Locate the cell with the specified text and output its [X, Y] center coordinate. 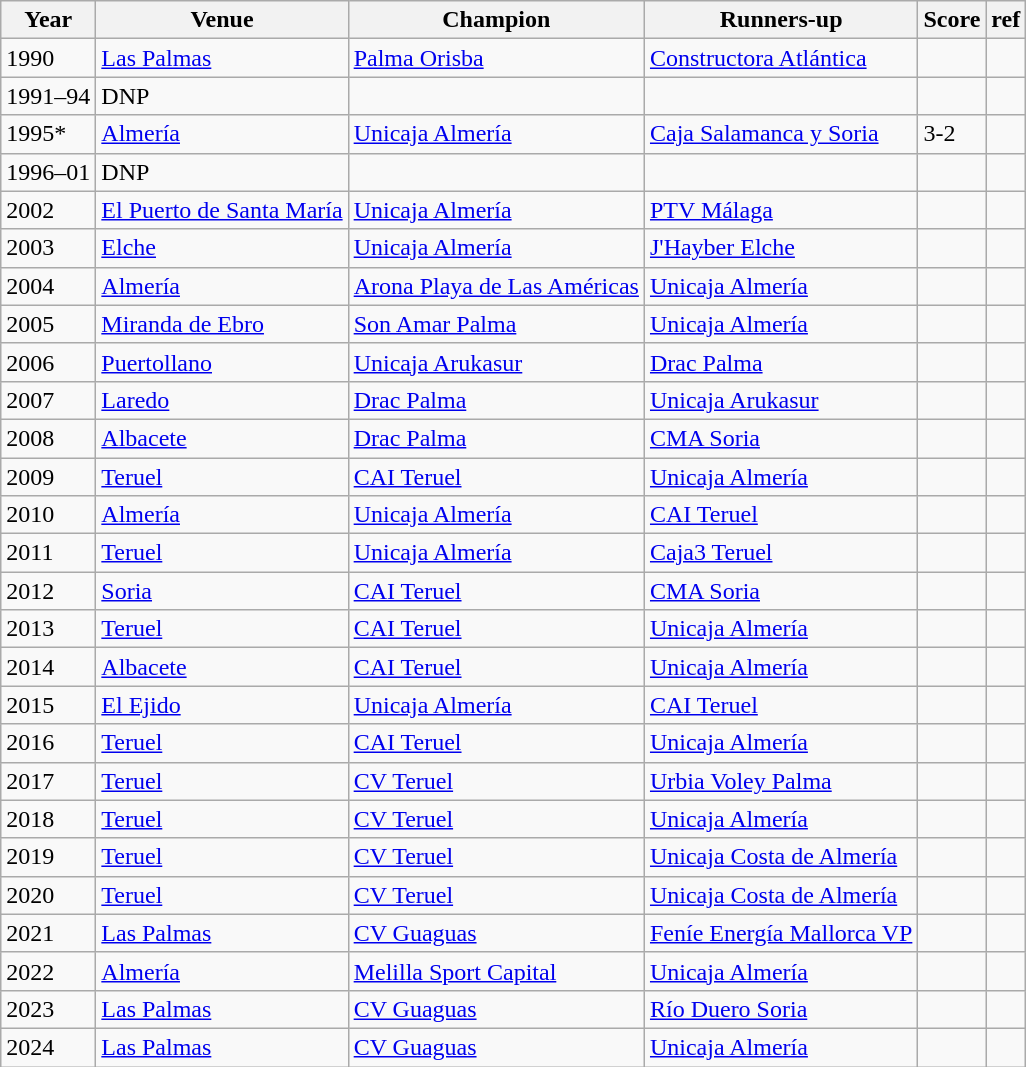
Puertollano [222, 362]
2004 [48, 286]
1996–01 [48, 172]
1991–94 [48, 96]
2002 [48, 210]
2005 [48, 324]
PTV Málaga [780, 210]
Caja3 Teruel [780, 553]
2006 [48, 362]
2014 [48, 667]
2009 [48, 477]
Constructora Atlántica [780, 58]
Melilla Sport Capital [496, 971]
Son Amar Palma [496, 324]
2015 [48, 705]
1990 [48, 58]
Year [48, 20]
2012 [48, 591]
Caja Salamanca y Soria [780, 134]
Score [952, 20]
Urbia Voley Palma [780, 781]
Soria [222, 591]
2013 [48, 629]
Venue [222, 20]
2024 [48, 1047]
2021 [48, 933]
2017 [48, 781]
2008 [48, 438]
J'Hayber Elche [780, 248]
Miranda de Ebro [222, 324]
2022 [48, 971]
Laredo [222, 400]
Palma Orisba [496, 58]
Arona Playa de Las Américas [496, 286]
El Ejido [222, 705]
2019 [48, 857]
Runners-up [780, 20]
1995* [48, 134]
2023 [48, 1009]
Río Duero Soria [780, 1009]
2018 [48, 819]
2020 [48, 895]
Feníe Energía Mallorca VP [780, 933]
2016 [48, 743]
El Puerto de Santa María [222, 210]
2007 [48, 400]
2003 [48, 248]
Champion [496, 20]
3-2 [952, 134]
ref [1006, 20]
2010 [48, 515]
2011 [48, 553]
Elche [222, 248]
